Pinpoint the cell where the given text exists, returning its (X, Y) midpoint coordinate. 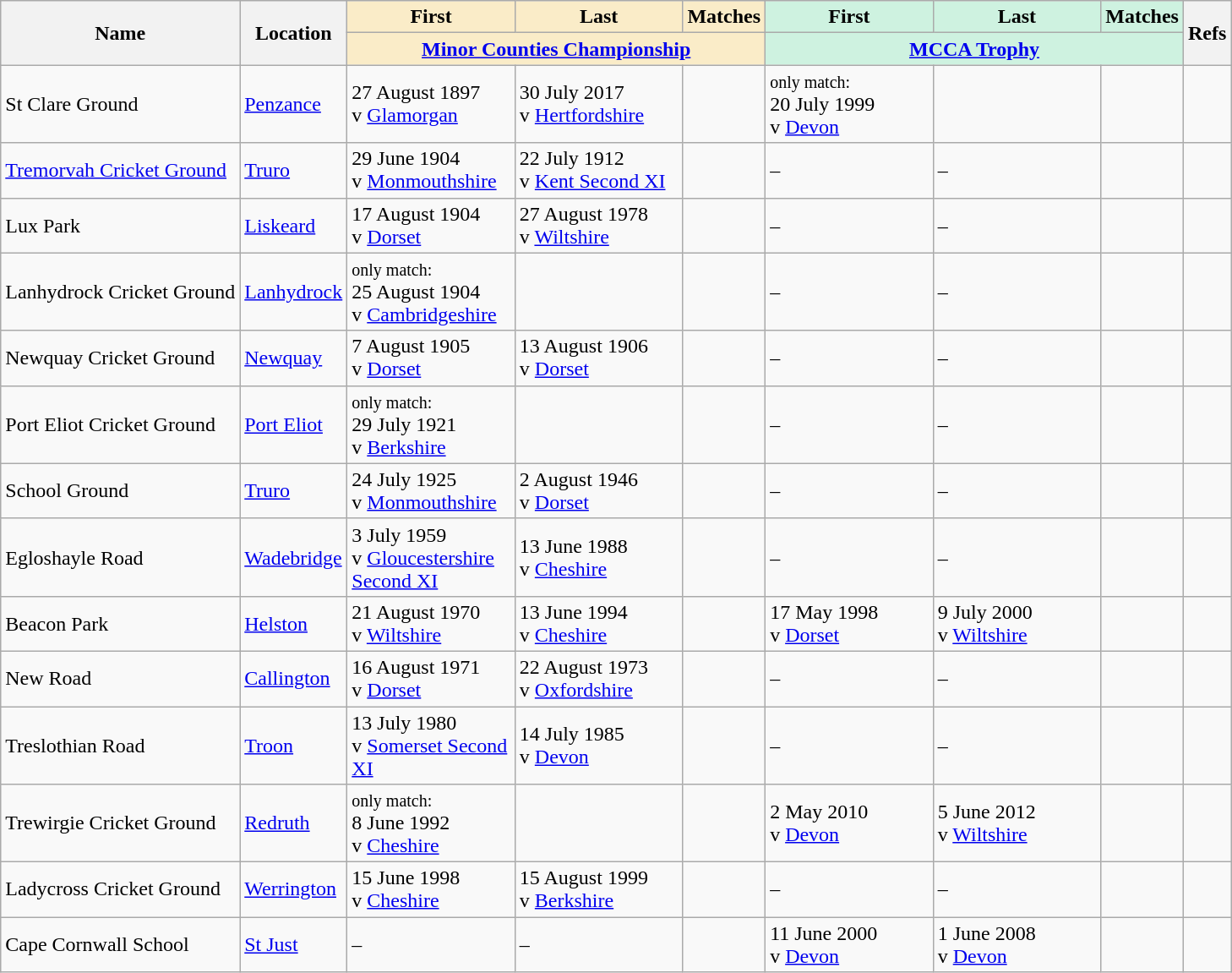
Lanhydrock (294, 292)
only match:29 July 1921v Berkshire (431, 424)
22 August 1973v Oxfordshire (598, 678)
15 August 1999v Berkshire (598, 889)
Penzance (294, 104)
11 June 2000v Devon (850, 945)
Location (294, 33)
Newquay Cricket Ground (120, 358)
22 July 1912v Kent Second XI (598, 171)
St Just (294, 945)
only match:25 August 1904v Cambridgeshire (431, 292)
Egloshayle Road (120, 557)
Wadebridge (294, 557)
St Clare Ground (120, 104)
21 August 1970v Wiltshire (431, 624)
17 August 1904v Dorset (431, 225)
Port Eliot (294, 424)
27 August 1897v Glamorgan (431, 104)
30 July 2017v Hertfordshire (598, 104)
29 June 1904v Monmouthshire (431, 171)
Name (120, 33)
7 August 1905v Dorset (431, 358)
13 July 1980v Somerset Second XI (431, 746)
Treslothian Road (120, 746)
13 August 1906v Dorset (598, 358)
Tremorvah Cricket Ground (120, 171)
9 July 2000v Wiltshire (1017, 624)
14 July 1985v Devon (598, 746)
17 May 1998v Dorset (850, 624)
5 June 2012v Wiltshire (1017, 823)
Redruth (294, 823)
only match:20 July 1999v Devon (850, 104)
Helston (294, 624)
Refs (1207, 33)
Beacon Park (120, 624)
1 June 2008v Devon (1017, 945)
Cape Cornwall School (120, 945)
Werrington (294, 889)
Ladycross Cricket Ground (120, 889)
Liskeard (294, 225)
3 July 1959v Gloucestershire Second XI (431, 557)
Lanhydrock Cricket Ground (120, 292)
MCCA Trophy (975, 49)
27 August 1978v Wiltshire (598, 225)
Lux Park (120, 225)
2 August 1946v Dorset (598, 490)
24 July 1925v Monmouthshire (431, 490)
16 August 1971v Dorset (431, 678)
2 May 2010v Devon (850, 823)
15 June 1998v Cheshire (431, 889)
Port Eliot Cricket Ground (120, 424)
School Ground (120, 490)
Minor Counties Championship (556, 49)
Newquay (294, 358)
New Road (120, 678)
13 June 1994v Cheshire (598, 624)
only match:8 June 1992v Cheshire (431, 823)
Trewirgie Cricket Ground (120, 823)
Callington (294, 678)
13 June 1988v Cheshire (598, 557)
Troon (294, 746)
